Pinpoint the cell where the given text exists, returning its (X, Y) midpoint coordinate. 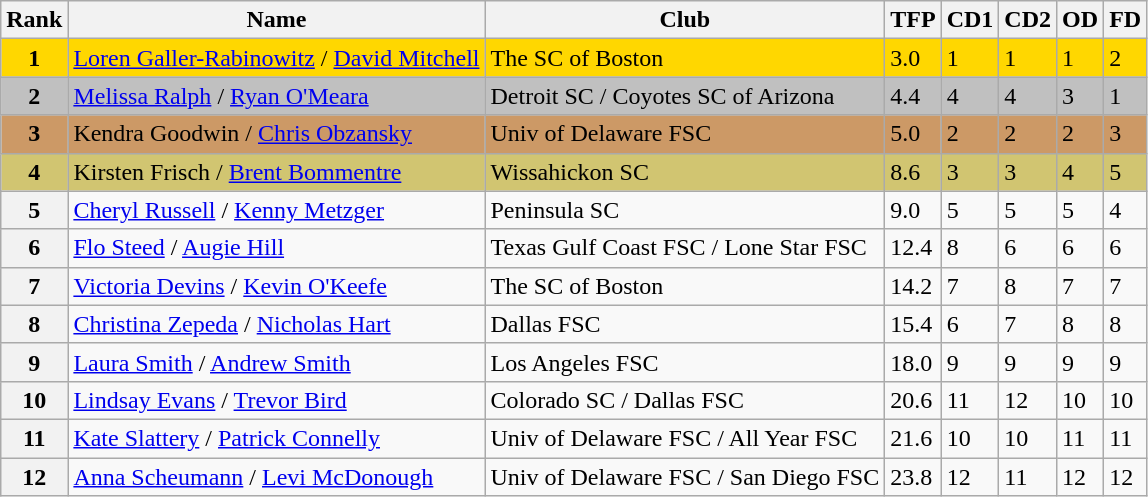
Dallas FSC (685, 324)
Detroit SC / Coyotes SC of Arizona (685, 96)
Wissahickon SC (685, 172)
Peninsula SC (685, 210)
Kirsten Frisch / Brent Bommentre (276, 172)
Univ of Delaware FSC / All Year FSC (685, 438)
4.4 (913, 96)
CD1 (970, 20)
Univ of Delaware FSC / San Diego FSC (685, 477)
Flo Steed / Augie Hill (276, 248)
Club (685, 20)
Cheryl Russell / Kenny Metzger (276, 210)
TFP (913, 20)
Kate Slattery / Patrick Connelly (276, 438)
5.0 (913, 134)
OD (1080, 20)
3.0 (913, 58)
Anna Scheumann / Levi McDonough (276, 477)
Melissa Ralph / Ryan O'Meara (276, 96)
21.6 (913, 438)
Name (276, 20)
Los Angeles FSC (685, 362)
Victoria Devins / Kevin O'Keefe (276, 286)
15.4 (913, 324)
Rank (34, 20)
Colorado SC / Dallas FSC (685, 400)
CD2 (1028, 20)
9.0 (913, 210)
23.8 (913, 477)
18.0 (913, 362)
20.6 (913, 400)
FD (1126, 20)
Texas Gulf Coast FSC / Lone Star FSC (685, 248)
Loren Galler-Rabinowitz / David Mitchell (276, 58)
Lindsay Evans / Trevor Bird (276, 400)
Kendra Goodwin / Chris Obzansky (276, 134)
14.2 (913, 286)
Christina Zepeda / Nicholas Hart (276, 324)
Laura Smith / Andrew Smith (276, 362)
Univ of Delaware FSC (685, 134)
12.4 (913, 248)
8.6 (913, 172)
